Identify which cell holds the provided text, then report its (x, y) central coordinate. 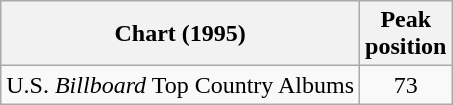
Chart (1995) (180, 34)
U.S. Billboard Top Country Albums (180, 85)
73 (406, 85)
Peakposition (406, 34)
